Return the [X, Y] coordinate for the center point of the cell that contains the specified text.  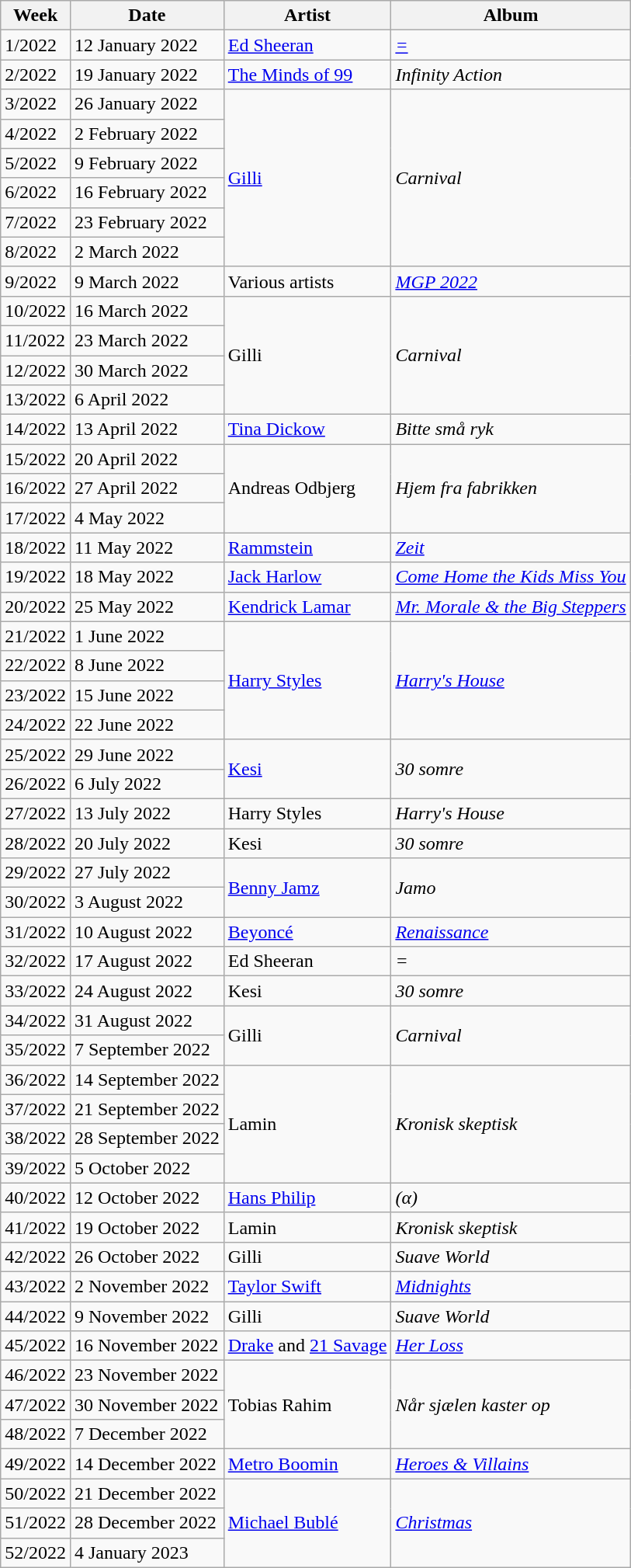
46/2022 [36, 1375]
Metro Boomin [307, 1464]
13 April 2022 [147, 429]
Hans Philip [307, 1198]
28 September 2022 [147, 1139]
4 May 2022 [147, 518]
Jack Harlow [307, 577]
8 June 2022 [147, 666]
27/2022 [36, 813]
19/2022 [36, 577]
Tobias Rahim [307, 1405]
13 July 2022 [147, 813]
31 August 2022 [147, 1020]
37/2022 [36, 1109]
39/2022 [36, 1168]
21 September 2022 [147, 1109]
38/2022 [36, 1139]
23/2022 [36, 695]
Tina Dickow [307, 429]
Når sjælen kaster op [511, 1405]
3 August 2022 [147, 902]
22 June 2022 [147, 725]
26/2022 [36, 784]
Week [36, 16]
25/2022 [36, 754]
Renaissance [511, 932]
23 February 2022 [147, 222]
Artist [307, 16]
28 December 2022 [147, 1523]
30 March 2022 [147, 370]
13/2022 [36, 400]
14 December 2022 [147, 1464]
8/2022 [36, 252]
49/2022 [36, 1464]
24 August 2022 [147, 991]
2 November 2022 [147, 1286]
19 October 2022 [147, 1227]
16 November 2022 [147, 1346]
52/2022 [36, 1552]
29 June 2022 [147, 754]
29/2022 [36, 873]
5 October 2022 [147, 1168]
27 April 2022 [147, 488]
20 July 2022 [147, 843]
27 July 2022 [147, 873]
12 October 2022 [147, 1198]
26 October 2022 [147, 1257]
12 January 2022 [147, 45]
3/2022 [36, 104]
51/2022 [36, 1523]
Bitte små ryk [511, 429]
7 September 2022 [147, 1050]
Andreas Odbjerg [307, 488]
Her Loss [511, 1346]
15 June 2022 [147, 695]
1/2022 [36, 45]
Rammstein [307, 548]
16/2022 [36, 488]
23 November 2022 [147, 1375]
16 February 2022 [147, 193]
19 January 2022 [147, 75]
9 November 2022 [147, 1316]
34/2022 [36, 1020]
47/2022 [36, 1405]
35/2022 [36, 1050]
17 August 2022 [147, 961]
12/2022 [36, 370]
11/2022 [36, 340]
31/2022 [36, 932]
MGP 2022 [511, 281]
Hjem fra fabrikken [511, 488]
30/2022 [36, 902]
44/2022 [36, 1316]
Christmas [511, 1523]
Benny Jamz [307, 888]
(α) [511, 1198]
11 May 2022 [147, 548]
1 June 2022 [147, 636]
48/2022 [36, 1434]
7/2022 [36, 222]
2/2022 [36, 75]
6/2022 [36, 193]
4/2022 [36, 134]
42/2022 [36, 1257]
18 May 2022 [147, 577]
Mr. Morale & the Big Steppers [511, 607]
7 December 2022 [147, 1434]
Zeit [511, 548]
9 February 2022 [147, 163]
4 January 2023 [147, 1552]
16 March 2022 [147, 311]
21/2022 [36, 636]
2 February 2022 [147, 134]
Jamo [511, 888]
20/2022 [36, 607]
20 April 2022 [147, 459]
21 December 2022 [147, 1493]
2 March 2022 [147, 252]
17/2022 [36, 518]
22/2022 [36, 666]
Date [147, 16]
Heroes & Villains [511, 1464]
28/2022 [36, 843]
Kendrick Lamar [307, 607]
33/2022 [36, 991]
Infinity Action [511, 75]
Michael Bublé [307, 1523]
24/2022 [36, 725]
Come Home the Kids Miss You [511, 577]
Album [511, 16]
Taylor Swift [307, 1286]
30 November 2022 [147, 1405]
36/2022 [36, 1080]
15/2022 [36, 459]
Midnights [511, 1286]
Drake and 21 Savage [307, 1346]
10 August 2022 [147, 932]
32/2022 [36, 961]
41/2022 [36, 1227]
Various artists [307, 281]
23 March 2022 [147, 340]
18/2022 [36, 548]
50/2022 [36, 1493]
The Minds of 99 [307, 75]
25 May 2022 [147, 607]
5/2022 [36, 163]
Beyoncé [307, 932]
40/2022 [36, 1198]
26 January 2022 [147, 104]
43/2022 [36, 1286]
6 April 2022 [147, 400]
45/2022 [36, 1346]
14 September 2022 [147, 1080]
14/2022 [36, 429]
9/2022 [36, 281]
10/2022 [36, 311]
9 March 2022 [147, 281]
6 July 2022 [147, 784]
